Capture the cell that displays the provided text and extract its (X, Y) central coordinate. 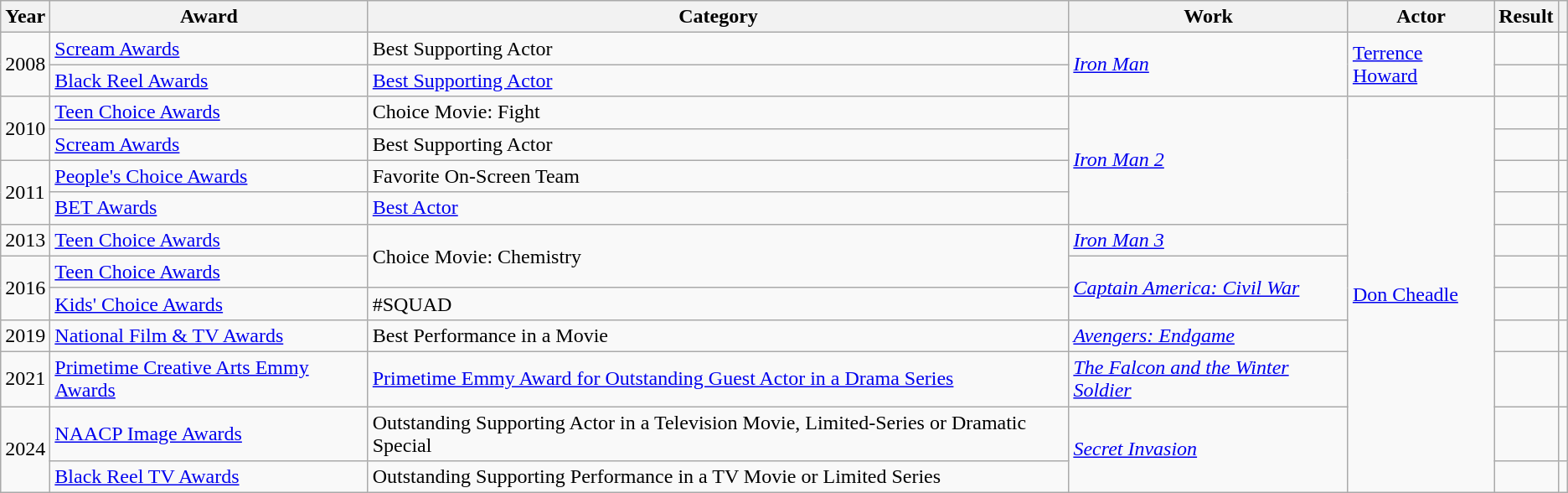
Iron Man (1209, 65)
Primetime Emmy Award for Outstanding Guest Actor in a Drama Series (719, 379)
Outstanding Supporting Actor in a Television Movie, Limited-Series or Dramatic Special (719, 433)
#SQUAD (719, 304)
Year (25, 17)
Avengers: Endgame (1209, 335)
2016 (25, 288)
Iron Man 3 (1209, 240)
Don Cheadle (1421, 295)
Category (719, 17)
Award (209, 17)
2010 (25, 128)
2013 (25, 240)
Result (1526, 17)
Favorite On-Screen Team (719, 176)
Kids' Choice Awards (209, 304)
Actor (1421, 17)
The Falcon and the Winter Soldier (1209, 379)
Choice Movie: Chemistry (719, 256)
2008 (25, 65)
Terrence Howard (1421, 65)
Black Reel TV Awards (209, 477)
Primetime Creative Arts Emmy Awards (209, 379)
Choice Movie: Fight (719, 112)
Work (1209, 17)
2011 (25, 192)
National Film & TV Awards (209, 335)
People's Choice Awards (209, 176)
Best Actor (719, 208)
Outstanding Supporting Performance in a TV Movie or Limited Series (719, 477)
Iron Man 2 (1209, 160)
Secret Invasion (1209, 449)
2024 (25, 449)
Best Performance in a Movie (719, 335)
NAACP Image Awards (209, 433)
2019 (25, 335)
BET Awards (209, 208)
Captain America: Civil War (1209, 288)
2021 (25, 379)
Black Reel Awards (209, 80)
